Identify which cell holds the provided text, then report its [x, y] central coordinate. 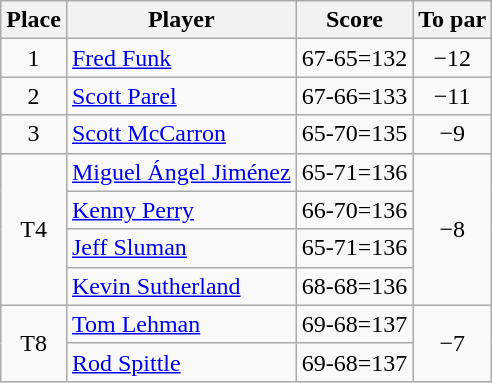
Jeff Sluman [181, 248]
Score [354, 20]
−7 [452, 343]
3 [34, 134]
1 [34, 58]
68-68=136 [354, 286]
−9 [452, 134]
−8 [452, 229]
Player [181, 20]
To par [452, 20]
66-70=136 [354, 210]
Tom Lehman [181, 324]
67-66=133 [354, 96]
Scott McCarron [181, 134]
Kenny Perry [181, 210]
Fred Funk [181, 58]
Place [34, 20]
Rod Spittle [181, 362]
−11 [452, 96]
−12 [452, 58]
Miguel Ángel Jiménez [181, 172]
Kevin Sutherland [181, 286]
T8 [34, 343]
Scott Parel [181, 96]
65-70=135 [354, 134]
67-65=132 [354, 58]
T4 [34, 229]
2 [34, 96]
